Provide the [x, y] coordinate of the cell's center where the given text is located.  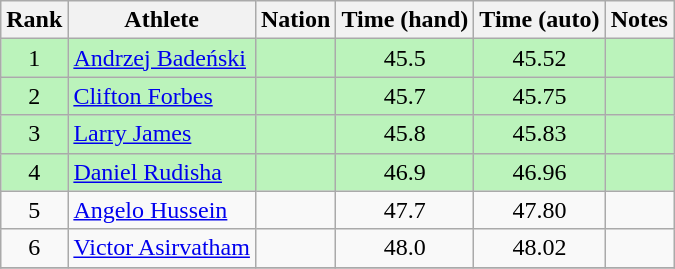
45.52 [540, 58]
Athlete [162, 20]
Time (hand) [405, 20]
45.75 [540, 96]
45.7 [405, 96]
Andrzej Badeński [162, 58]
Daniel Rudisha [162, 172]
Angelo Hussein [162, 210]
45.83 [540, 134]
47.80 [540, 210]
1 [34, 58]
48.0 [405, 248]
Larry James [162, 134]
4 [34, 172]
Nation [295, 20]
45.8 [405, 134]
45.5 [405, 58]
5 [34, 210]
6 [34, 248]
3 [34, 134]
Clifton Forbes [162, 96]
Rank [34, 20]
46.9 [405, 172]
47.7 [405, 210]
2 [34, 96]
Victor Asirvatham [162, 248]
48.02 [540, 248]
Notes [639, 20]
46.96 [540, 172]
Time (auto) [540, 20]
